From the cell containing the given text, extract its center point as (X, Y) coordinate. 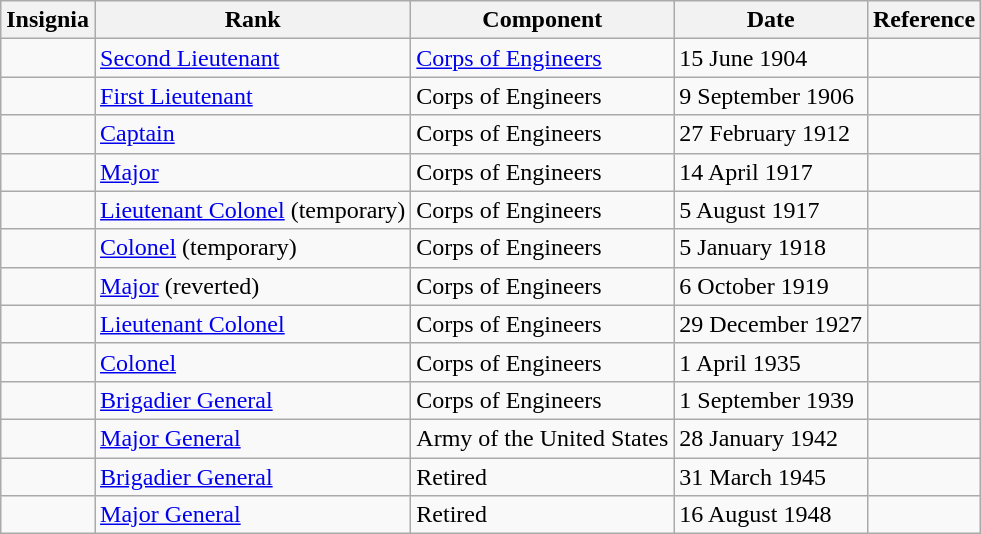
First Lieutenant (253, 96)
Colonel (253, 362)
6 October 1919 (771, 286)
9 September 1906 (771, 96)
Major (reverted) (253, 286)
Rank (253, 20)
5 January 1918 (771, 248)
Component (542, 20)
28 January 1942 (771, 438)
Reference (924, 20)
14 April 1917 (771, 172)
29 December 1927 (771, 324)
31 March 1945 (771, 477)
15 June 1904 (771, 58)
Date (771, 20)
1 April 1935 (771, 362)
Captain (253, 134)
Army of the United States (542, 438)
16 August 1948 (771, 515)
Major (253, 172)
Lieutenant Colonel (temporary) (253, 210)
1 September 1939 (771, 400)
Lieutenant Colonel (253, 324)
Colonel (temporary) (253, 248)
27 February 1912 (771, 134)
Second Lieutenant (253, 58)
Insignia (48, 20)
5 August 1917 (771, 210)
